Output the (X, Y) coordinate of the center of the cell containing the given text.  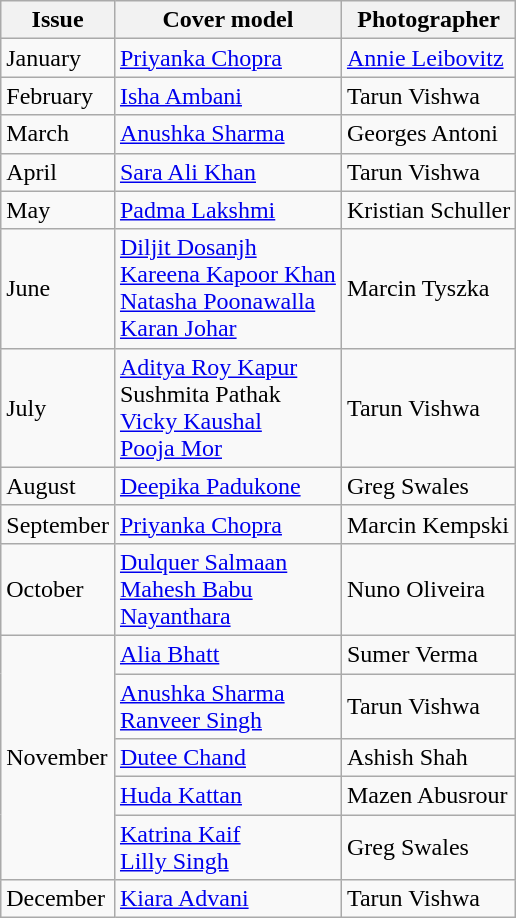
October (58, 589)
Padma Lakshmi (228, 210)
December (58, 899)
August (58, 486)
April (58, 172)
Annie Leibovitz (428, 58)
November (58, 757)
Photographer (428, 20)
Deepika Padukone (228, 486)
Anushka Sharma (228, 134)
Cover model (228, 20)
January (58, 58)
May (58, 210)
Aditya Roy KapurSushmita PathakVicky KaushalPooja Mor (228, 408)
Huda Kattan (228, 796)
Kiara Advani (228, 899)
March (58, 134)
Isha Ambani (228, 96)
Mazen Abusrour (428, 796)
Nuno Oliveira (428, 589)
Katrina KaifLilly Singh (228, 848)
Georges Antoni (428, 134)
July (58, 408)
Marcin Tyszka (428, 288)
June (58, 288)
Diljit DosanjhKareena Kapoor KhanNatasha PoonawallaKaran Johar (228, 288)
Ashish Shah (428, 758)
Anushka SharmaRanveer Singh (228, 706)
September (58, 524)
Sara Ali Khan (228, 172)
February (58, 96)
Kristian Schuller (428, 210)
Sumer Verma (428, 654)
Marcin Kempski (428, 524)
Alia Bhatt (228, 654)
Dulquer SalmaanMahesh BabuNayanthara (228, 589)
Dutee Chand (228, 758)
Issue (58, 20)
